For the text-containing cell, return its midpoint in (x, y) coordinate format. 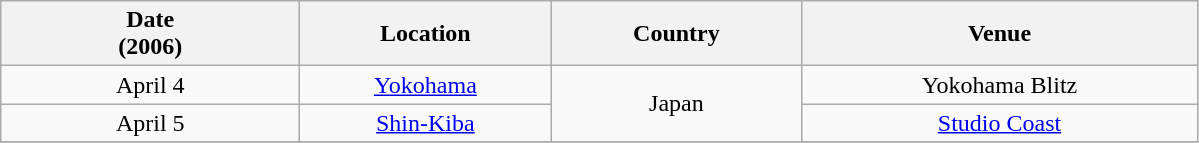
Date(2006) (150, 34)
Yokohama Blitz (1000, 85)
Japan (676, 104)
April 5 (150, 123)
Yokohama (426, 85)
Shin-Kiba (426, 123)
Location (426, 34)
April 4 (150, 85)
Country (676, 34)
Venue (1000, 34)
Studio Coast (1000, 123)
